Search for the cell housing the specified text and yield its [X, Y] center coordinate. 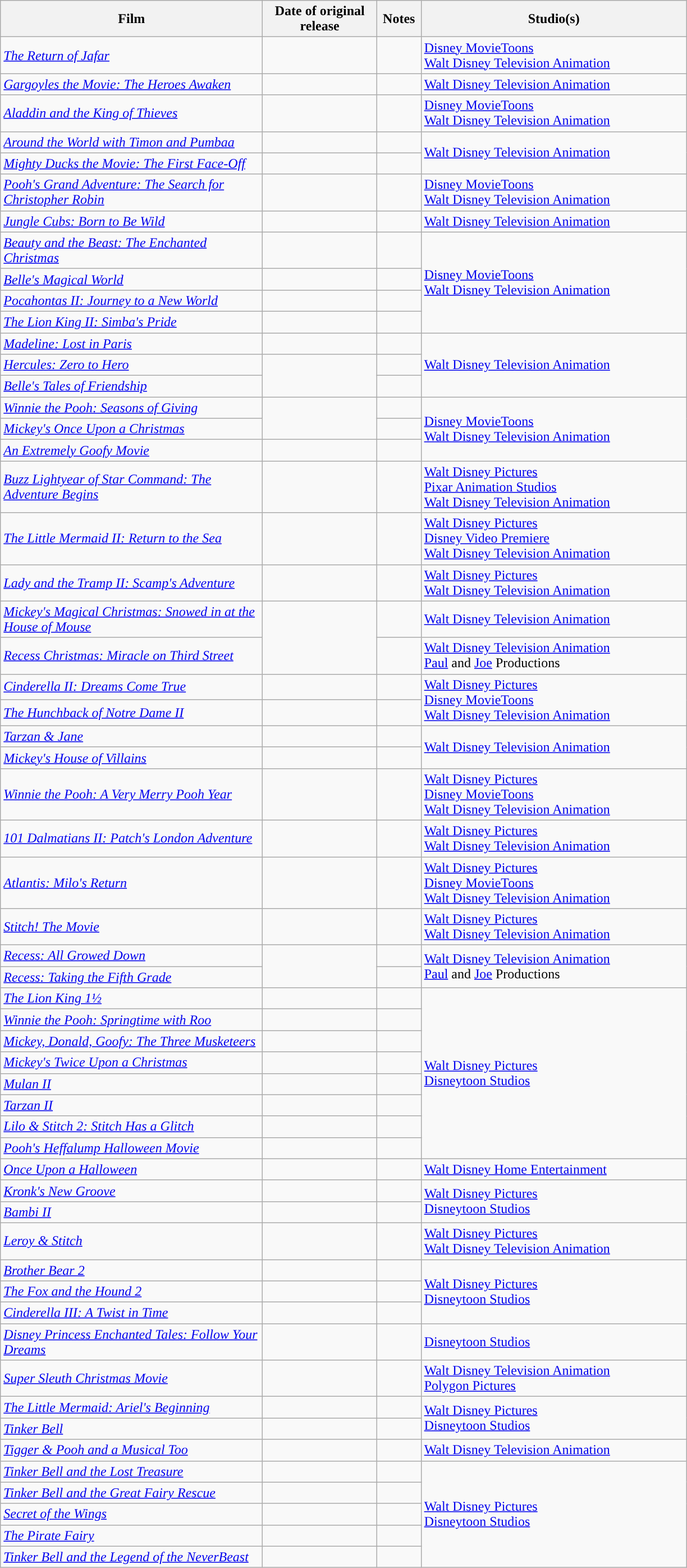
The Fox and the Hound 2 [131, 1292]
Kronk's New Groove [131, 1191]
Recess: All Growed Down [131, 956]
Beauty and the Beast: The Enchanted Christmas [131, 250]
Winnie the Pooh: A Very Merry Pooh Year [131, 794]
Belle's Magical World [131, 279]
The Return of Jafar [131, 55]
Winnie the Pooh: Springtime with Roo [131, 1020]
Super Sleuth Christmas Movie [131, 1378]
Mulan II [131, 1084]
Mickey's Magical Christmas: Snowed in at the House of Mouse [131, 619]
Secret of the Wings [131, 1514]
Mighty Ducks the Movie: The First Face-Off [131, 163]
The Little Mermaid II: Return to the Sea [131, 539]
Buzz Lightyear of Star Command: The Adventure Begins [131, 487]
The Little Mermaid: Ariel's Beginning [131, 1407]
Cinderella III: A Twist in Time [131, 1313]
Walt Disney PicturesPixar Animation StudiosWalt Disney Television Animation [553, 487]
Walt Disney Television AnimationPolygon Pictures [553, 1378]
The Lion King 1½ [131, 999]
Pocahontas II: Journey to a New World [131, 300]
Date of original release [320, 19]
Recess: Taking the Fifth Grade [131, 977]
Hercules: Zero to Hero [131, 365]
Bambi II [131, 1212]
Mickey's House of Villains [131, 758]
Tinker Bell and the Legend of the NeverBeast [131, 1557]
Brother Bear 2 [131, 1270]
Tarzan & Jane [131, 736]
101 Dalmatians II: Patch's London Adventure [131, 838]
Pooh's Grand Adventure: The Search for Christopher Robin [131, 192]
Tinker Bell [131, 1429]
Walt Disney PicturesDisney Video PremiereWalt Disney Television Animation [553, 539]
Belle's Tales of Friendship [131, 386]
Walt Disney Home Entertainment [553, 1169]
Once Upon a Halloween [131, 1169]
Tarzan II [131, 1105]
Mickey's Once Upon a Christmas [131, 429]
Mickey's Twice Upon a Christmas [131, 1063]
Gargoyles the Movie: The Heroes Awaken [131, 84]
Madeline: Lost in Paris [131, 343]
Stitch! The Movie [131, 927]
Jungle Cubs: Born to Be Wild [131, 221]
Aladdin and the King of Thieves [131, 113]
Around the World with Timon and Pumbaa [131, 142]
Studio(s) [553, 19]
Recess Christmas: Miracle on Third Street [131, 656]
Lady and the Tramp II: Scamp's Adventure [131, 583]
Tinker Bell and the Lost Treasure [131, 1471]
The Pirate Fairy [131, 1535]
Leroy & Stitch [131, 1241]
The Hunchback of Notre Dame II [131, 713]
Mickey, Donald, Goofy: The Three Musketeers [131, 1041]
Winnie the Pooh: Seasons of Giving [131, 408]
Pooh's Heffalump Halloween Movie [131, 1148]
Disney Princess Enchanted Tales: Follow Your Dreams [131, 1342]
Film [131, 19]
Cinderella II: Dreams Come True [131, 687]
Tinker Bell and the Great Fairy Rescue [131, 1493]
Disneytoon Studios [553, 1342]
Atlantis: Milo's Return [131, 883]
Lilo & Stitch 2: Stitch Has a Glitch [131, 1127]
Tigger & Pooh and a Musical Too [131, 1450]
Notes [399, 19]
The Lion King II: Simba's Pride [131, 322]
An Extremely Goofy Movie [131, 450]
